From the cell containing the given text, extract its center point as [x, y] coordinate. 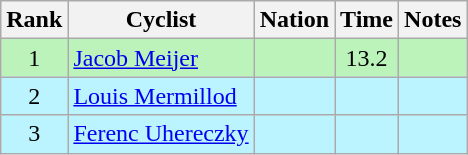
Notes [433, 20]
3 [34, 134]
Nation [294, 20]
Cyclist [161, 20]
Rank [34, 20]
Jacob Meijer [161, 58]
13.2 [367, 58]
Ferenc Uhereczky [161, 134]
2 [34, 96]
1 [34, 58]
Time [367, 20]
Louis Mermillod [161, 96]
